From the cell containing the given text, extract its center point as (x, y) coordinate. 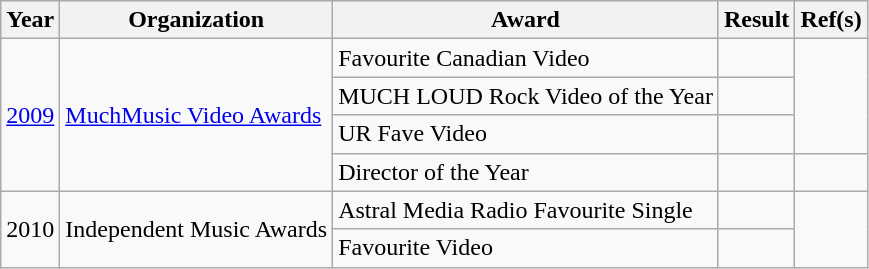
MUCH LOUD Rock Video of the Year (526, 96)
Favourite Canadian Video (526, 58)
2009 (30, 115)
Result (756, 20)
Organization (196, 20)
Award (526, 20)
Astral Media Radio Favourite Single (526, 210)
UR Fave Video (526, 134)
Independent Music Awards (196, 229)
Director of the Year (526, 172)
Favourite Video (526, 248)
Ref(s) (831, 20)
MuchMusic Video Awards (196, 115)
Year (30, 20)
2010 (30, 229)
